Pinpoint the cell where the given text exists, returning its (X, Y) midpoint coordinate. 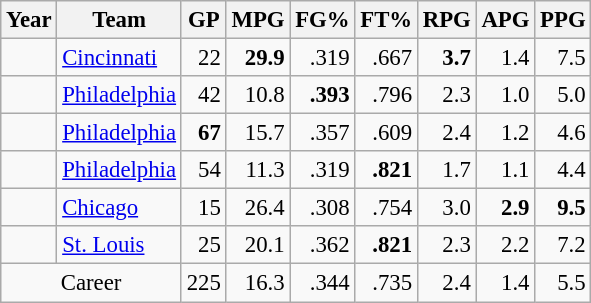
.754 (386, 208)
5.5 (563, 283)
67 (204, 133)
.308 (322, 208)
.796 (386, 95)
.735 (386, 283)
4.4 (563, 170)
.344 (322, 283)
.393 (322, 95)
3.7 (446, 58)
225 (204, 283)
20.1 (258, 245)
.362 (322, 245)
16.3 (258, 283)
2.2 (506, 245)
MPG (258, 20)
FT% (386, 20)
15 (204, 208)
3.0 (446, 208)
11.3 (258, 170)
2.9 (506, 208)
9.5 (563, 208)
22 (204, 58)
26.4 (258, 208)
29.9 (258, 58)
RPG (446, 20)
.357 (322, 133)
Chicago (119, 208)
1.2 (506, 133)
FG% (322, 20)
1.7 (446, 170)
.609 (386, 133)
7.2 (563, 245)
7.5 (563, 58)
.667 (386, 58)
St. Louis (119, 245)
Team (119, 20)
1.1 (506, 170)
54 (204, 170)
Cincinnati (119, 58)
42 (204, 95)
APG (506, 20)
GP (204, 20)
Career (92, 283)
1.0 (506, 95)
4.6 (563, 133)
Year (29, 20)
25 (204, 245)
5.0 (563, 95)
10.8 (258, 95)
PPG (563, 20)
15.7 (258, 133)
